Detect which cell encompasses the target text, then output its [X, Y] center coordinate. 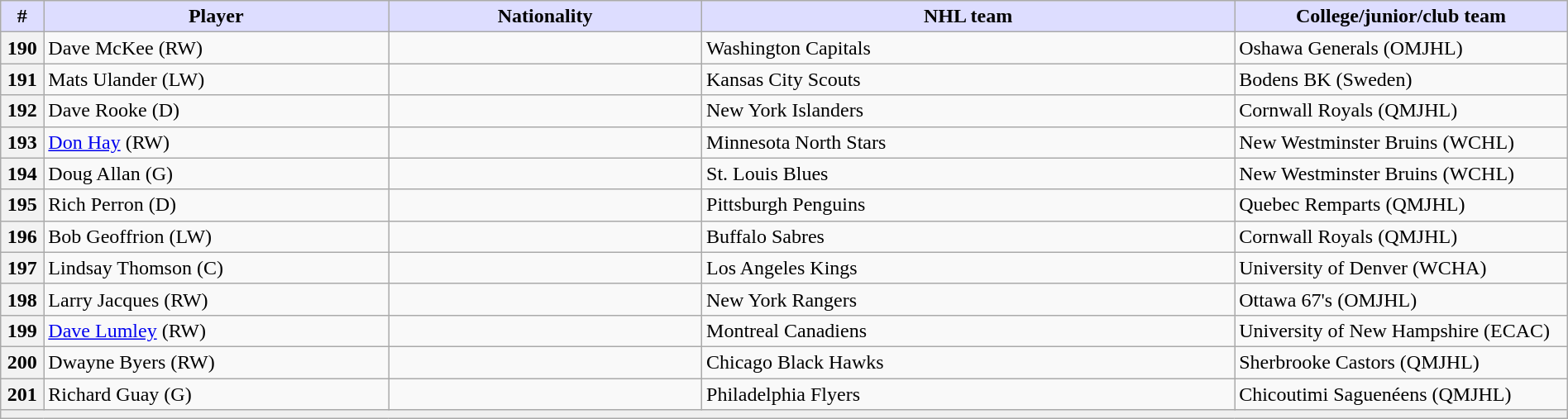
Bob Geoffrion (LW) [217, 236]
Kansas City Scouts [968, 79]
# [22, 17]
University of New Hampshire (ECAC) [1401, 331]
201 [22, 394]
Dwayne Byers (RW) [217, 362]
New York Islanders [968, 111]
197 [22, 268]
Larry Jacques (RW) [217, 299]
Dave Lumley (RW) [217, 331]
200 [22, 362]
Los Angeles Kings [968, 268]
Bodens BK (Sweden) [1401, 79]
198 [22, 299]
NHL team [968, 17]
Lindsay Thomson (C) [217, 268]
Buffalo Sabres [968, 236]
Rich Perron (D) [217, 205]
Chicoutimi Saguenéens (QMJHL) [1401, 394]
College/junior/club team [1401, 17]
Richard Guay (G) [217, 394]
St. Louis Blues [968, 174]
Dave Rooke (D) [217, 111]
194 [22, 174]
Chicago Black Hawks [968, 362]
New York Rangers [968, 299]
Oshawa Generals (OMJHL) [1401, 48]
199 [22, 331]
Quebec Remparts (QMJHL) [1401, 205]
Doug Allan (G) [217, 174]
Washington Capitals [968, 48]
Sherbrooke Castors (QMJHL) [1401, 362]
193 [22, 142]
Mats Ulander (LW) [217, 79]
Player [217, 17]
192 [22, 111]
Nationality [546, 17]
190 [22, 48]
Montreal Canadiens [968, 331]
Minnesota North Stars [968, 142]
195 [22, 205]
Ottawa 67's (OMJHL) [1401, 299]
Pittsburgh Penguins [968, 205]
University of Denver (WCHA) [1401, 268]
196 [22, 236]
Philadelphia Flyers [968, 394]
Dave McKee (RW) [217, 48]
191 [22, 79]
Don Hay (RW) [217, 142]
